Extract the [X, Y] coordinate from the center of the cell holding the provided text.  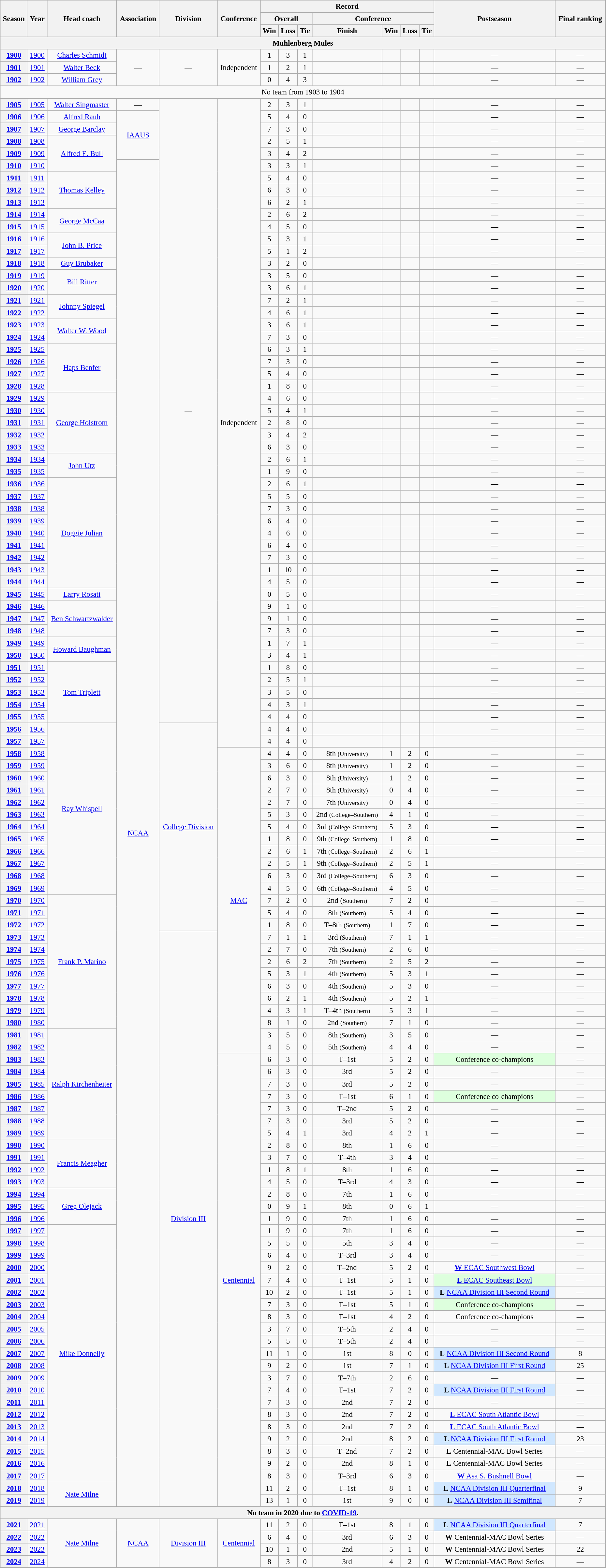
Guy Brubaker [82, 264]
Division [188, 19]
25 [580, 1366]
Thomas Kelley [82, 190]
Alfred Raub [82, 117]
Overall [286, 19]
Association [138, 19]
7th (University) [347, 803]
W Asa S. Bushnell Bowl [494, 1476]
W ECAC Southwest Bowl [494, 1268]
T–8th (Southern) [347, 925]
No team from 1903 to 1904 [303, 92]
Larry Rosati [82, 594]
7th (College–Southern) [347, 851]
5th [347, 1243]
Tom Triplett [82, 692]
Year [37, 19]
3rd (Southern) [347, 937]
T–7th [347, 1378]
Charles Schmidt [82, 55]
Season [14, 19]
13 [269, 1500]
Greg Olejack [82, 1206]
George Barclay [82, 129]
Haps Benfer [82, 368]
Howard Baughman [82, 649]
Bill Ritter [82, 282]
L NCAA Division III Semifinal [494, 1500]
23 [580, 1439]
22 [580, 1549]
T–4th (Southern) [347, 1011]
IAAUS [138, 135]
Walter W. Wood [82, 331]
Doggie Julian [82, 533]
Muhlenberg Mules [303, 43]
Mike Donnelly [82, 1353]
Postseason [494, 19]
MAC [239, 900]
Walter Beck [82, 68]
6th (College–Southern) [347, 888]
No team in 2020 due to COVID-19. [303, 1513]
Johnny Spiegel [82, 306]
Alfred E. Bull [82, 153]
Ray Whispell [82, 808]
Record [347, 7]
T–4th [347, 1158]
Final ranking [580, 19]
John B. Price [82, 245]
Walter Singmaster [82, 105]
John Utz [82, 466]
Frank P. Marino [82, 962]
2nd (College–Southern) [347, 815]
L ECAC Southeast Bowl [494, 1280]
College Division [188, 827]
Finish [347, 31]
William Grey [82, 80]
Ben Schwartzwalder [82, 619]
George McCaa [82, 221]
George Holstrom [82, 423]
Francis Meagher [82, 1163]
Ralph Kirchenheiter [82, 1084]
5th (Southern) [347, 1047]
Head coach [82, 19]
